Search for the cell housing the specified text and yield its (X, Y) center coordinate. 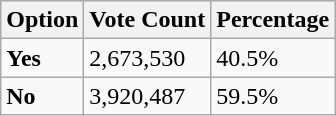
40.5% (273, 58)
Yes (42, 58)
Vote Count (148, 20)
Option (42, 20)
Percentage (273, 20)
59.5% (273, 96)
No (42, 96)
3,920,487 (148, 96)
2,673,530 (148, 58)
